Find where the given text appears and provide that cell's center as [X, Y] coordinate. 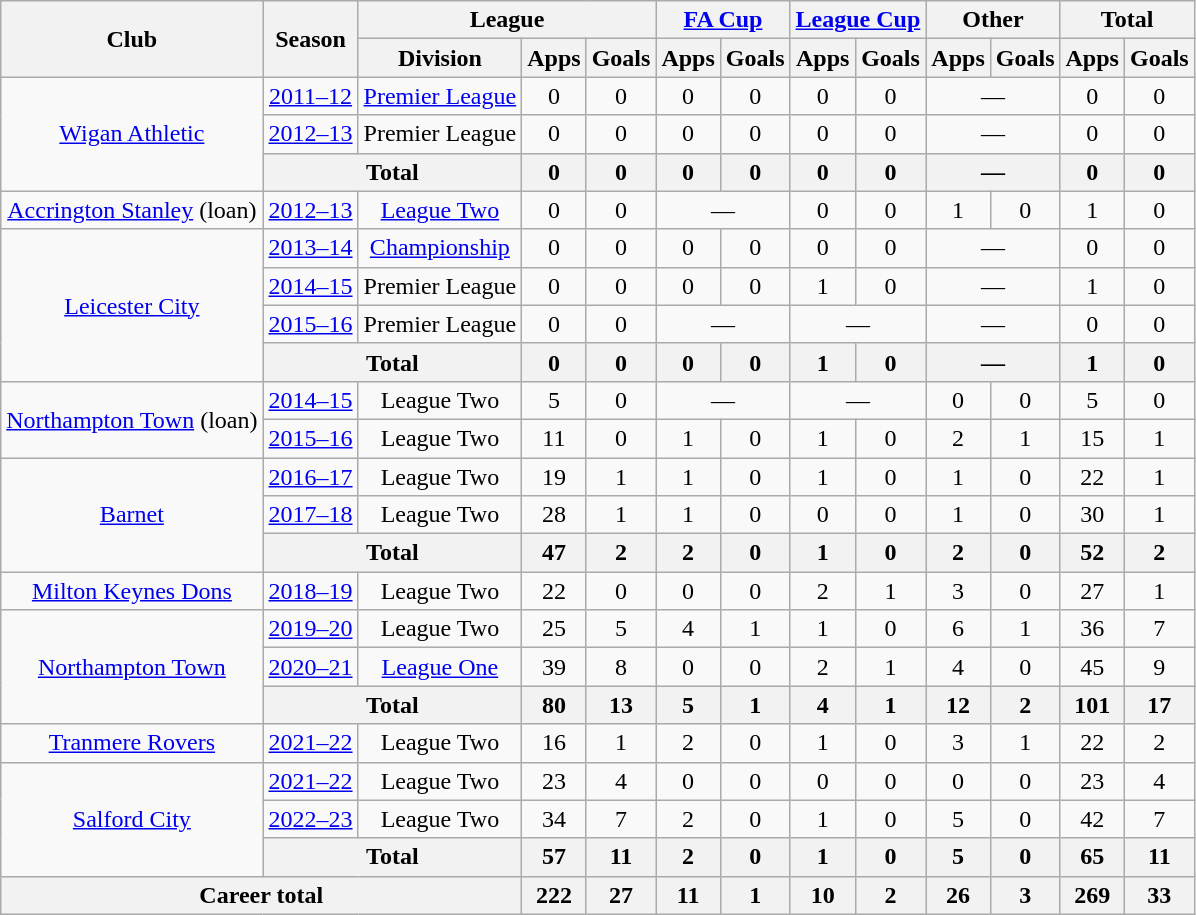
52 [1092, 553]
36 [1092, 629]
42 [1092, 819]
Other [993, 20]
34 [554, 819]
19 [554, 477]
12 [958, 705]
33 [1159, 895]
222 [554, 895]
Accrington Stanley (loan) [132, 210]
6 [958, 629]
39 [554, 667]
15 [1092, 438]
Northampton Town [132, 667]
28 [554, 515]
Tranmere Rovers [132, 743]
2017–18 [310, 515]
Northampton Town (loan) [132, 419]
16 [554, 743]
Career total [262, 895]
2013–14 [310, 248]
2020–21 [310, 667]
Milton Keynes Dons [132, 591]
2019–20 [310, 629]
57 [554, 857]
65 [1092, 857]
League Cup [858, 20]
80 [554, 705]
League [507, 20]
FA Cup [723, 20]
2011–12 [310, 96]
47 [554, 553]
Division [440, 58]
Salford City [132, 819]
2022–23 [310, 819]
9 [1159, 667]
Barnet [132, 515]
25 [554, 629]
26 [958, 895]
13 [621, 705]
2018–19 [310, 591]
30 [1092, 515]
Club [132, 39]
17 [1159, 705]
8 [621, 667]
101 [1092, 705]
2016–17 [310, 477]
Season [310, 39]
Championship [440, 248]
Wigan Athletic [132, 134]
269 [1092, 895]
45 [1092, 667]
Leicester City [132, 305]
League One [440, 667]
10 [822, 895]
